Search for the cell housing the specified text and yield its (x, y) center coordinate. 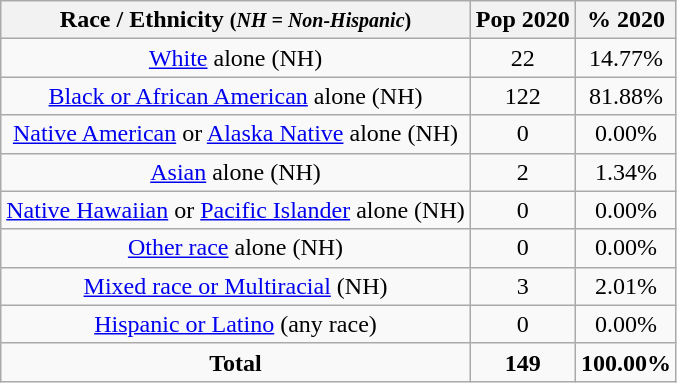
14.77% (626, 58)
122 (522, 96)
% 2020 (626, 20)
Pop 2020 (522, 20)
2.01% (626, 286)
22 (522, 58)
81.88% (626, 96)
Native Hawaiian or Pacific Islander alone (NH) (236, 210)
Asian alone (NH) (236, 172)
100.00% (626, 362)
Hispanic or Latino (any race) (236, 324)
2 (522, 172)
Race / Ethnicity (NH = Non-Hispanic) (236, 20)
Total (236, 362)
Black or African American alone (NH) (236, 96)
3 (522, 286)
White alone (NH) (236, 58)
149 (522, 362)
Native American or Alaska Native alone (NH) (236, 134)
Mixed race or Multiracial (NH) (236, 286)
Other race alone (NH) (236, 248)
1.34% (626, 172)
